Detect which cell encompasses the target text, then output its [X, Y] center coordinate. 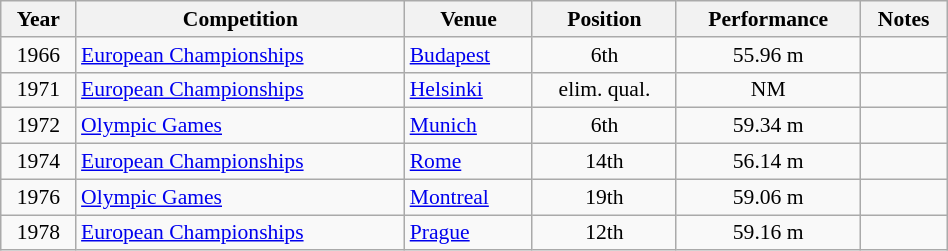
Prague [469, 233]
19th [604, 197]
1976 [38, 197]
NM [768, 90]
Helsinki [469, 90]
Competition [240, 19]
1966 [38, 55]
Position [604, 19]
Venue [469, 19]
Munich [469, 126]
elim. qual. [604, 90]
1974 [38, 162]
Montreal [469, 197]
59.16 m [768, 233]
Notes [904, 19]
Year [38, 19]
59.06 m [768, 197]
Performance [768, 19]
1978 [38, 233]
55.96 m [768, 55]
12th [604, 233]
1971 [38, 90]
1972 [38, 126]
Budapest [469, 55]
59.34 m [768, 126]
56.14 m [768, 162]
14th [604, 162]
Rome [469, 162]
